Capture the cell that displays the provided text and extract its [x, y] central coordinate. 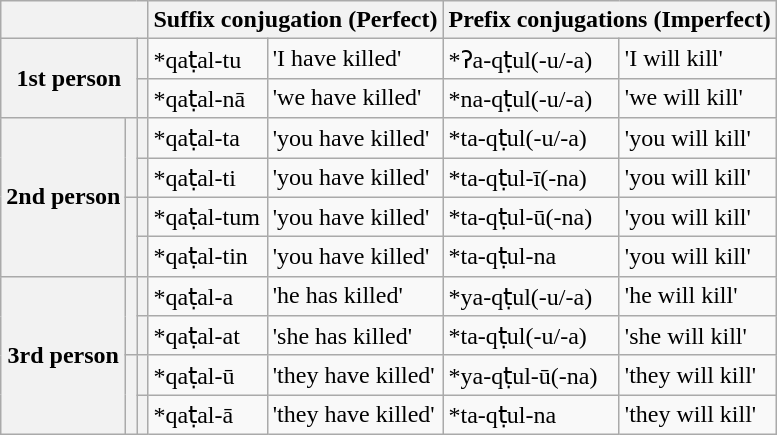
*ya-qṭul(-u/-a) [531, 296]
*na-qṭul(-u/-a) [531, 98]
'we have killed' [355, 98]
*qaṭal-nā [208, 98]
'she will kill' [698, 336]
'I will kill' [698, 59]
2nd person [64, 197]
'he will kill' [698, 296]
Prefix conjugations (Imperfect) [610, 20]
*ta-qṭul-ī(-na) [531, 178]
1st person [69, 78]
*qaṭal-a [208, 296]
*ta-qṭul-ū(-na) [531, 217]
*qaṭal-ū [208, 375]
3rd person [64, 355]
*qaṭal-ta [208, 138]
*qaṭal-tin [208, 257]
'he has killed' [355, 296]
Suffix conjugation (Perfect) [296, 20]
'I have killed' [355, 59]
*ya-qṭul-ū(-na) [531, 375]
*ʔa-qṭul(-u/-a) [531, 59]
'we will kill' [698, 98]
*qaṭal-tu [208, 59]
'she has killed' [355, 336]
*qaṭal-ti [208, 178]
*qaṭal-at [208, 336]
*qaṭal-tum [208, 217]
*qaṭal-ā [208, 415]
